Scan for the cell matching the given text and deliver its (X, Y) coordinate at center. 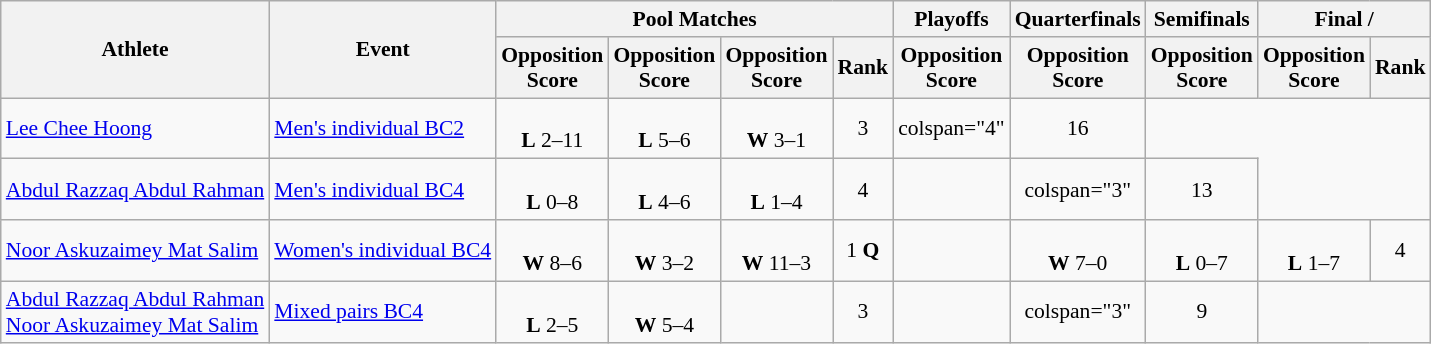
16 (1078, 128)
L 1–4 (776, 190)
W 3–2 (664, 250)
Abdul Razzaq Abdul Rahman (136, 190)
L 0–8 (552, 190)
1 Q (864, 250)
L 5–6 (664, 128)
Noor Askuzaimey Mat Salim (136, 250)
Quarterfinals (1078, 19)
Semifinals (1202, 19)
L 0–7 (1202, 250)
W 11–3 (776, 250)
Lee Chee Hoong (136, 128)
W 3–1 (776, 128)
W 5–4 (664, 312)
9 (1202, 312)
L 2–11 (552, 128)
Playoffs (952, 19)
L 2–5 (552, 312)
L 1–7 (1314, 250)
W 7–0 (1078, 250)
colspan="4" (952, 128)
Men's individual BC2 (382, 128)
Abdul Razzaq Abdul RahmanNoor Askuzaimey Mat Salim (136, 312)
Women's individual BC4 (382, 250)
Athlete (136, 50)
Mixed pairs BC4 (382, 312)
13 (1202, 190)
W 8–6 (552, 250)
Event (382, 50)
L 4–6 (664, 190)
Pool Matches (694, 19)
Men's individual BC4 (382, 190)
Final / (1344, 19)
